For the text-containing cell, return its midpoint in (X, Y) coordinate format. 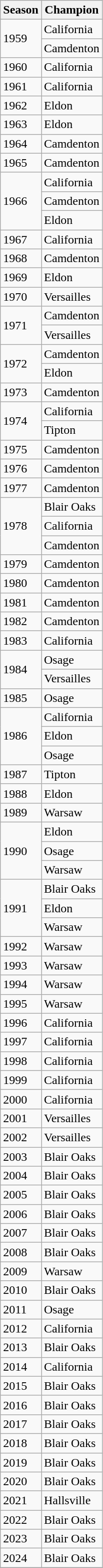
1986 (21, 736)
1987 (21, 774)
2014 (21, 1367)
1993 (21, 966)
1979 (21, 564)
1970 (21, 297)
1974 (21, 421)
1959 (21, 39)
2011 (21, 1309)
1997 (21, 1042)
1985 (21, 698)
1964 (21, 144)
1984 (21, 669)
1966 (21, 201)
1978 (21, 526)
1963 (21, 125)
1981 (21, 602)
1994 (21, 985)
2008 (21, 1252)
2010 (21, 1290)
1965 (21, 163)
1982 (21, 622)
2001 (21, 1118)
1988 (21, 793)
1991 (21, 908)
Season (21, 10)
2003 (21, 1156)
1990 (21, 851)
2016 (21, 1405)
1967 (21, 239)
1971 (21, 325)
1976 (21, 468)
2009 (21, 1271)
2002 (21, 1137)
Champion (71, 10)
1960 (21, 67)
1996 (21, 1023)
2013 (21, 1348)
2022 (21, 1520)
1975 (21, 449)
1973 (21, 392)
2024 (21, 1558)
1999 (21, 1080)
1980 (21, 583)
2015 (21, 1386)
2023 (21, 1539)
1998 (21, 1061)
2017 (21, 1424)
1983 (21, 641)
1968 (21, 259)
1977 (21, 488)
1989 (21, 812)
2018 (21, 1443)
1972 (21, 364)
2005 (21, 1195)
Hallsville (71, 1501)
1961 (21, 86)
2006 (21, 1214)
2020 (21, 1482)
2012 (21, 1329)
2004 (21, 1176)
1962 (21, 105)
1969 (21, 278)
1995 (21, 1004)
1992 (21, 946)
2019 (21, 1463)
2021 (21, 1501)
2000 (21, 1099)
2007 (21, 1233)
